From the cell containing the given text, extract its center point as [X, Y] coordinate. 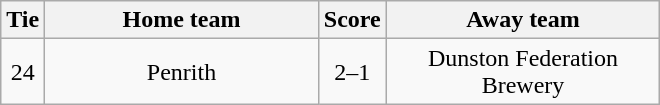
2–1 [352, 72]
Score [352, 20]
Tie [23, 20]
Penrith [182, 72]
Home team [182, 20]
24 [23, 72]
Away team [523, 20]
Dunston Federation Brewery [523, 72]
